From the cell containing the given text, extract its center point as [x, y] coordinate. 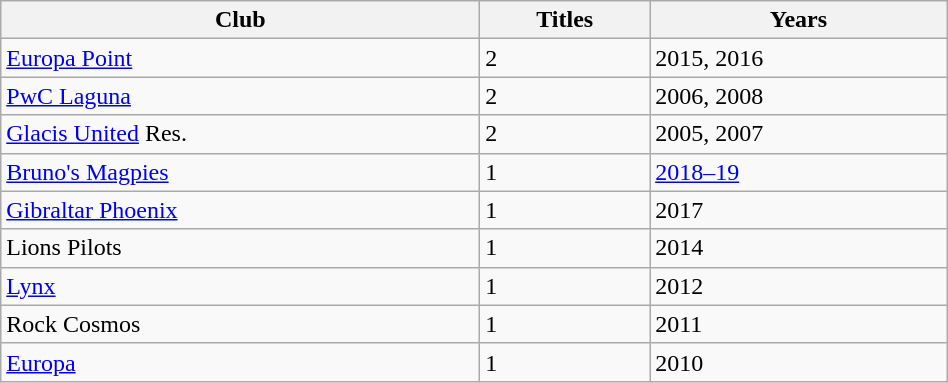
Titles [565, 20]
2012 [799, 286]
Rock Cosmos [240, 324]
Glacis United Res. [240, 134]
Lions Pilots [240, 248]
2006, 2008 [799, 96]
2017 [799, 210]
Bruno's Magpies [240, 172]
2011 [799, 324]
2018–19 [799, 172]
2014 [799, 248]
Lynx [240, 286]
Club [240, 20]
Europa Point [240, 58]
Years [799, 20]
2010 [799, 362]
PwC Laguna [240, 96]
2005, 2007 [799, 134]
Europa [240, 362]
2015, 2016 [799, 58]
Gibraltar Phoenix [240, 210]
